Identify which cell holds the provided text, then report its [x, y] central coordinate. 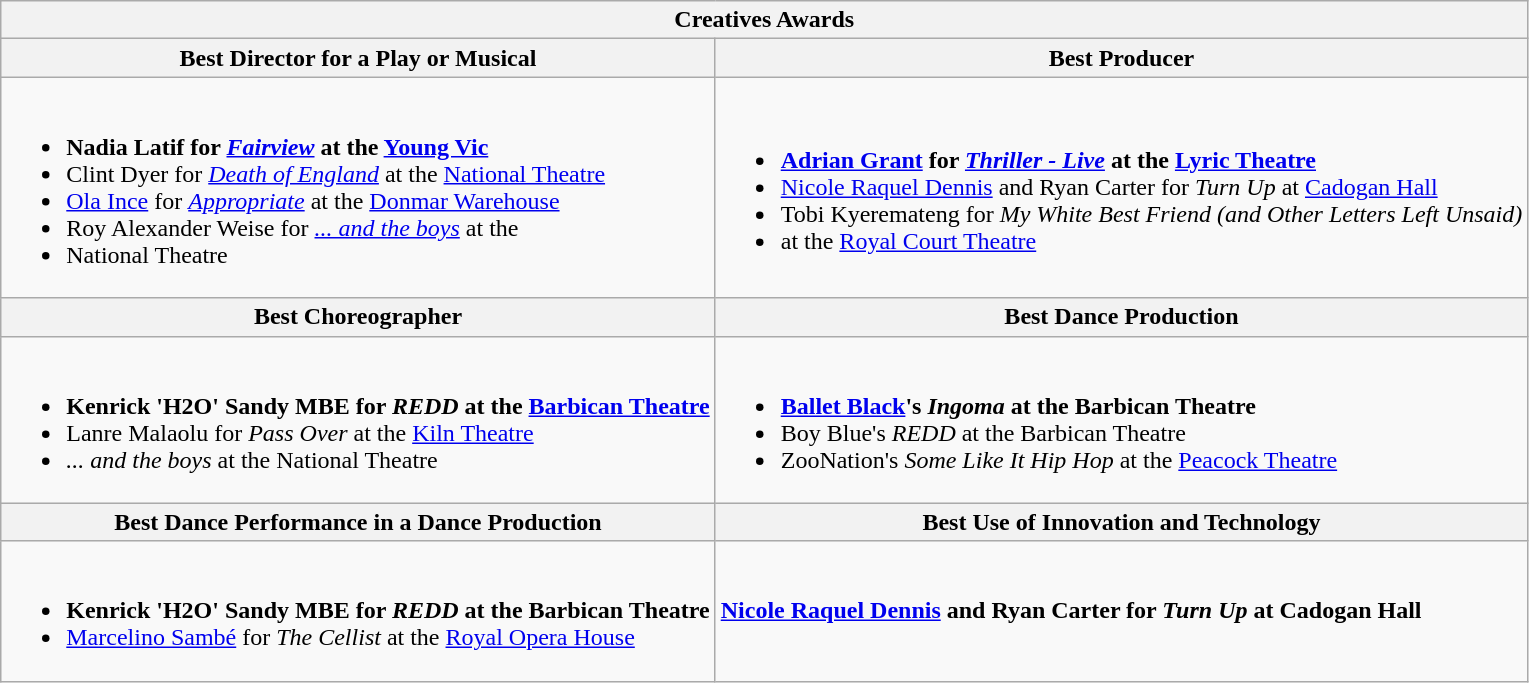
Best Dance Production [1122, 317]
Best Choreographer [358, 317]
Kenrick 'H2O' Sandy MBE for REDD at the Barbican TheatreLanre Malaolu for Pass Over at the Kiln Theatre... and the boys at the National Theatre [358, 420]
Ballet Black's Ingoma at the Barbican TheatreBoy Blue's REDD at the Barbican TheatreZooNation's Some Like It Hip Hop at the Peacock Theatre [1122, 420]
Best Dance Performance in a Dance Production [358, 522]
Kenrick 'H2O' Sandy MBE for REDD at the Barbican TheatreMarcelino Sambé for The Cellist at the Royal Opera House [358, 611]
Best Director for a Play or Musical [358, 58]
Best Use of Innovation and Technology [1122, 522]
Creatives Awards [764, 20]
Best Producer [1122, 58]
Nicole Raquel Dennis and Ryan Carter for Turn Up at Cadogan Hall [1122, 611]
